Identify which cell holds the provided text, then report its [x, y] central coordinate. 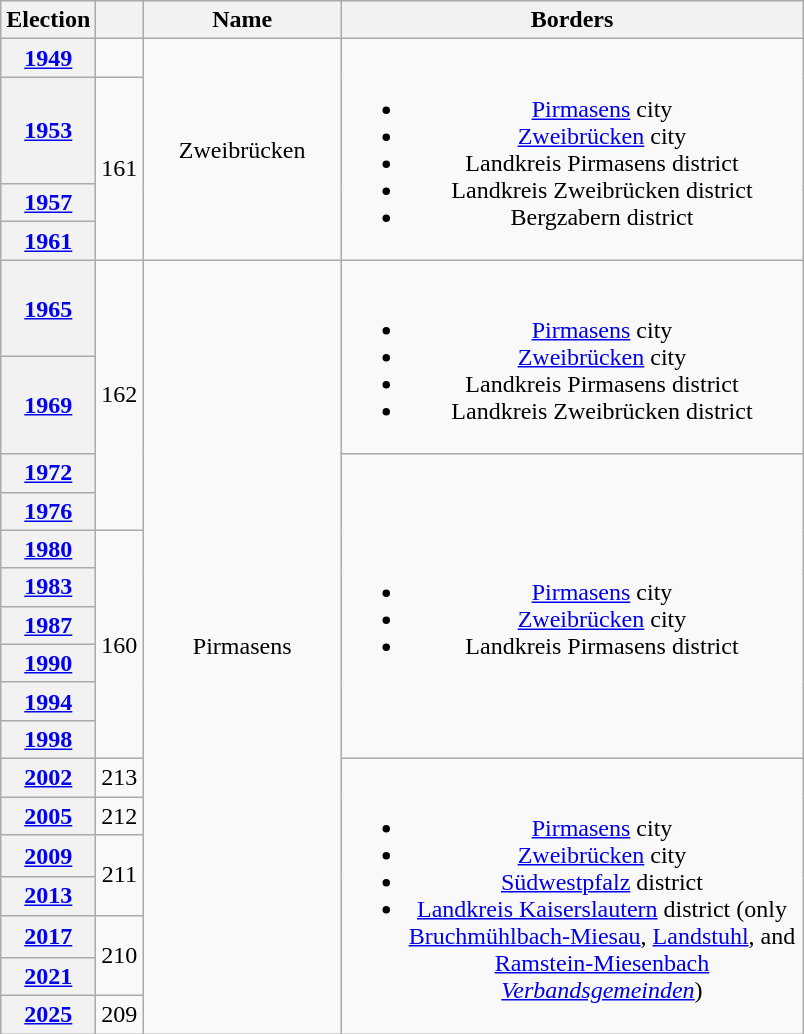
1972 [48, 473]
1990 [48, 663]
1969 [48, 406]
2025 [48, 1014]
1976 [48, 511]
1987 [48, 625]
1957 [48, 203]
213 [120, 777]
211 [120, 875]
1949 [48, 58]
1953 [48, 130]
2002 [48, 777]
2021 [48, 976]
212 [120, 815]
1965 [48, 308]
Pirmasens cityZweibrücken cityLandkreis Pirmasens districtLandkreis Zweibrücken districtBergzabern district [572, 150]
2017 [48, 936]
2009 [48, 856]
Borders [572, 20]
1994 [48, 701]
1983 [48, 587]
1980 [48, 549]
Name [242, 20]
2013 [48, 896]
209 [120, 1014]
161 [120, 168]
Pirmasens cityZweibrücken cityLandkreis Pirmasens district [572, 606]
1961 [48, 241]
1998 [48, 739]
Pirmasens [242, 647]
160 [120, 644]
Zweibrücken [242, 150]
Pirmasens cityZweibrücken cityLandkreis Pirmasens districtLandkreis Zweibrücken district [572, 357]
162 [120, 395]
Election [48, 20]
210 [120, 955]
2005 [48, 815]
